Output the (X, Y) coordinate of the center of the cell containing the given text.  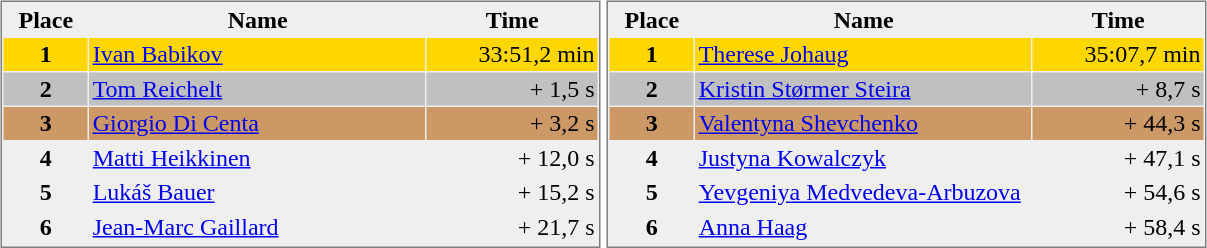
Lukáš Bauer (258, 192)
Justyna Kowalczyk (864, 158)
+ 21,7 s (512, 226)
+ 58,4 s (1118, 226)
Ivan Babikov (258, 54)
+ 1,5 s (512, 88)
Jean-Marc Gaillard (258, 226)
Anna Haag (864, 226)
+ 15,2 s (512, 192)
+ 47,1 s (1118, 158)
+ 44,3 s (1118, 124)
Giorgio Di Centa (258, 124)
+ 8,7 s (1118, 88)
33:51,2 min (512, 54)
Therese Johaug (864, 54)
+ 54,6 s (1118, 192)
Tom Reichelt (258, 88)
Valentyna Shevchenko (864, 124)
Matti Heikkinen (258, 158)
35:07,7 min (1118, 54)
+ 3,2 s (512, 124)
Yevgeniya Medvedeva-Arbuzova (864, 192)
+ 12,0 s (512, 158)
Kristin Størmer Steira (864, 88)
